Output the [x, y] coordinate of the center of the cell containing the given text.  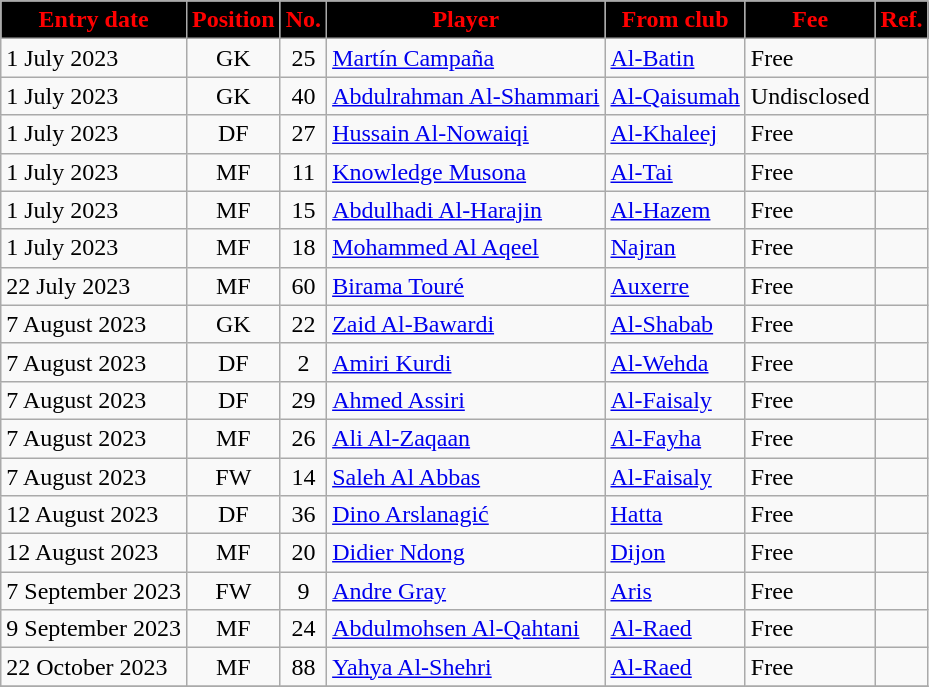
18 [303, 248]
Player [466, 20]
Dijon [675, 553]
Abdulhadi Al-Harajin [466, 210]
11 [303, 172]
9 [303, 591]
Hatta [675, 515]
Al-Fayha [675, 438]
Al-Khaleej [675, 134]
From club [675, 20]
Aris [675, 591]
Zaid Al-Bawardi [466, 324]
22 July 2023 [94, 286]
Yahya Al-Shehri [466, 667]
Ahmed Assiri [466, 400]
Birama Touré [466, 286]
Al-Hazem [675, 210]
22 [303, 324]
Al-Tai [675, 172]
Knowledge Musona [466, 172]
40 [303, 96]
Ali Al-Zaqaan [466, 438]
Al-Batin [675, 58]
Al-Shabab [675, 324]
Mohammed Al Aqeel [466, 248]
36 [303, 515]
14 [303, 477]
Ref. [902, 20]
2 [303, 362]
25 [303, 58]
9 September 2023 [94, 629]
29 [303, 400]
7 September 2023 [94, 591]
Martín Campaña [466, 58]
Abdulmohsen Al-Qahtani [466, 629]
Undisclosed [810, 96]
27 [303, 134]
22 October 2023 [94, 667]
Abdulrahman Al-Shammari [466, 96]
Andre Gray [466, 591]
88 [303, 667]
Didier Ndong [466, 553]
Amiri Kurdi [466, 362]
20 [303, 553]
Auxerre [675, 286]
Dino Arslanagić [466, 515]
Hussain Al-Nowaiqi [466, 134]
Al-Wehda [675, 362]
26 [303, 438]
Entry date [94, 20]
60 [303, 286]
Fee [810, 20]
Saleh Al Abbas [466, 477]
24 [303, 629]
No. [303, 20]
Al-Qaisumah [675, 96]
Position [233, 20]
Najran [675, 248]
15 [303, 210]
